Provide the [X, Y] coordinate of the cell's center where the given text is located.  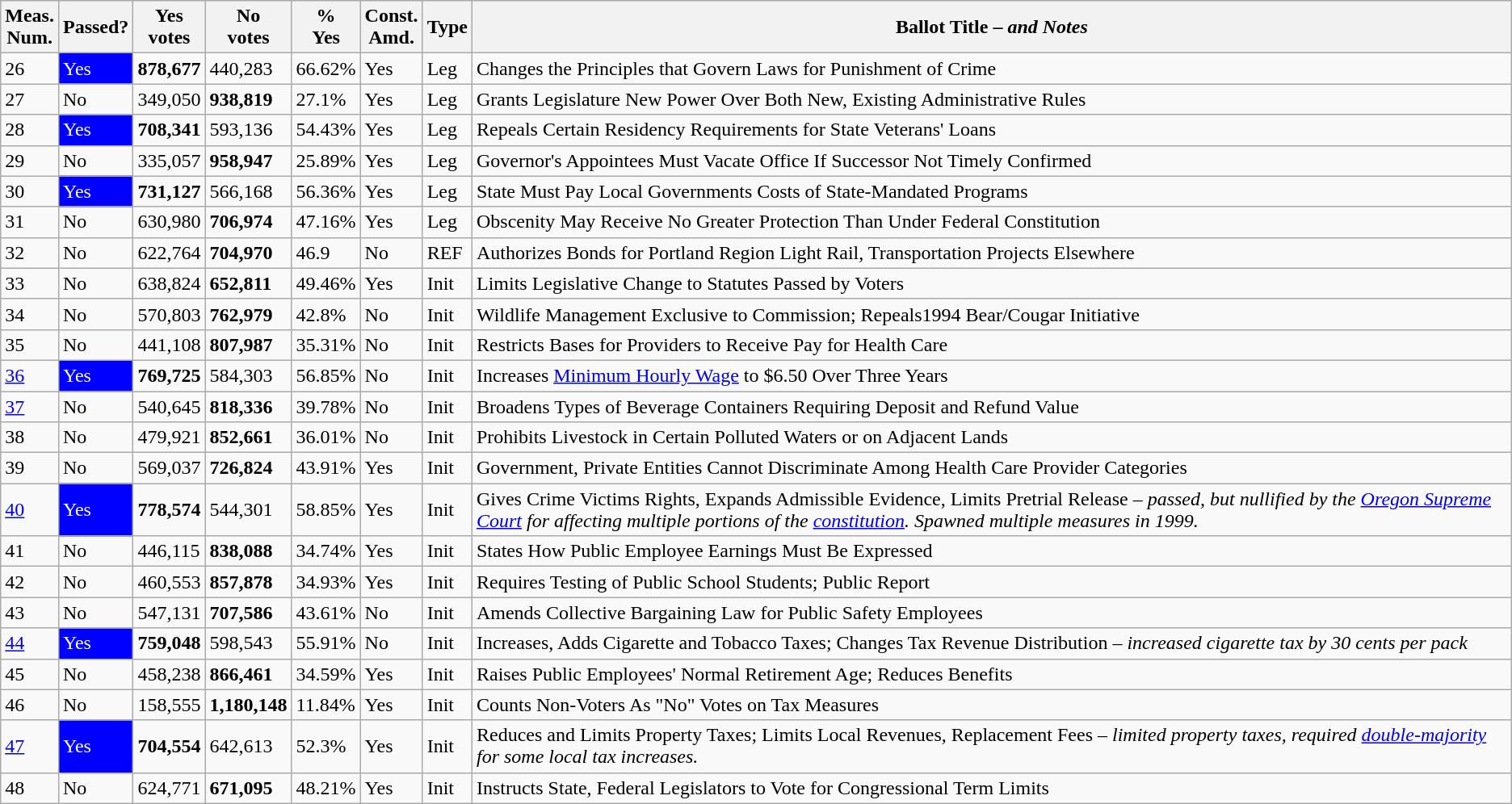
35.31% [326, 345]
40 [30, 510]
39.78% [326, 406]
48.21% [326, 788]
25.89% [326, 161]
56.85% [326, 375]
34.93% [326, 582]
Broadens Types of Beverage Containers Requiring Deposit and Refund Value [992, 406]
Government, Private Entities Cannot Discriminate Among Health Care Provider Categories [992, 468]
Instructs State, Federal Legislators to Vote for Congressional Term Limits [992, 788]
Repeals Certain Residency Requirements for State Veterans' Loans [992, 130]
43.91% [326, 468]
335,057 [170, 161]
566,168 [249, 191]
Type [447, 27]
27.1% [326, 99]
26 [30, 69]
30 [30, 191]
Increases, Adds Cigarette and Tobacco Taxes; Changes Tax Revenue Distribution – increased cigarette tax by 30 cents per pack [992, 643]
759,048 [170, 643]
Meas.Num. [30, 27]
Ballot Title – and Notes [992, 27]
Increases Minimum Hourly Wage to $6.50 Over Three Years [992, 375]
838,088 [249, 551]
Authorizes Bonds for Portland Region Light Rail, Transportation Projects Elsewhere [992, 253]
704,554 [170, 746]
11.84% [326, 705]
38 [30, 438]
Wildlife Management Exclusive to Commission; Repeals1994 Bear/Cougar Initiative [992, 314]
706,974 [249, 222]
Yesvotes [170, 27]
Novotes [249, 27]
36.01% [326, 438]
56.36% [326, 191]
58.85% [326, 510]
1,180,148 [249, 705]
624,771 [170, 788]
45 [30, 674]
47.16% [326, 222]
Obscenity May Receive No Greater Protection Than Under Federal Constitution [992, 222]
593,136 [249, 130]
52.3% [326, 746]
652,811 [249, 283]
857,878 [249, 582]
34.59% [326, 674]
852,661 [249, 438]
28 [30, 130]
866,461 [249, 674]
State Must Pay Local Governments Costs of State-Mandated Programs [992, 191]
547,131 [170, 613]
726,824 [249, 468]
Restricts Bases for Providers to Receive Pay for Health Care [992, 345]
States How Public Employee Earnings Must Be Expressed [992, 551]
707,586 [249, 613]
Prohibits Livestock in Certain Polluted Waters or on Adjacent Lands [992, 438]
158,555 [170, 705]
34.74% [326, 551]
958,947 [249, 161]
569,037 [170, 468]
29 [30, 161]
446,115 [170, 551]
39 [30, 468]
762,979 [249, 314]
584,303 [249, 375]
%Yes [326, 27]
33 [30, 283]
731,127 [170, 191]
46.9 [326, 253]
622,764 [170, 253]
42.8% [326, 314]
441,108 [170, 345]
35 [30, 345]
807,987 [249, 345]
REF [447, 253]
598,543 [249, 643]
458,238 [170, 674]
Changes the Principles that Govern Laws for Punishment of Crime [992, 69]
778,574 [170, 510]
Grants Legislature New Power Over Both New, Existing Administrative Rules [992, 99]
570,803 [170, 314]
440,283 [249, 69]
878,677 [170, 69]
66.62% [326, 69]
Limits Legislative Change to Statutes Passed by Voters [992, 283]
37 [30, 406]
36 [30, 375]
671,095 [249, 788]
638,824 [170, 283]
47 [30, 746]
544,301 [249, 510]
938,819 [249, 99]
44 [30, 643]
818,336 [249, 406]
34 [30, 314]
Raises Public Employees' Normal Retirement Age; Reduces Benefits [992, 674]
54.43% [326, 130]
708,341 [170, 130]
43 [30, 613]
460,553 [170, 582]
349,050 [170, 99]
48 [30, 788]
540,645 [170, 406]
31 [30, 222]
Requires Testing of Public School Students; Public Report [992, 582]
642,613 [249, 746]
43.61% [326, 613]
41 [30, 551]
42 [30, 582]
49.46% [326, 283]
55.91% [326, 643]
Amends Collective Bargaining Law for Public Safety Employees [992, 613]
Governor's Appointees Must Vacate Office If Successor Not Timely Confirmed [992, 161]
27 [30, 99]
630,980 [170, 222]
Counts Non-Voters As "No" Votes on Tax Measures [992, 705]
32 [30, 253]
769,725 [170, 375]
Const.Amd. [391, 27]
704,970 [249, 253]
Passed? [95, 27]
479,921 [170, 438]
46 [30, 705]
